Return [x, y] of the center of cell containing provided text 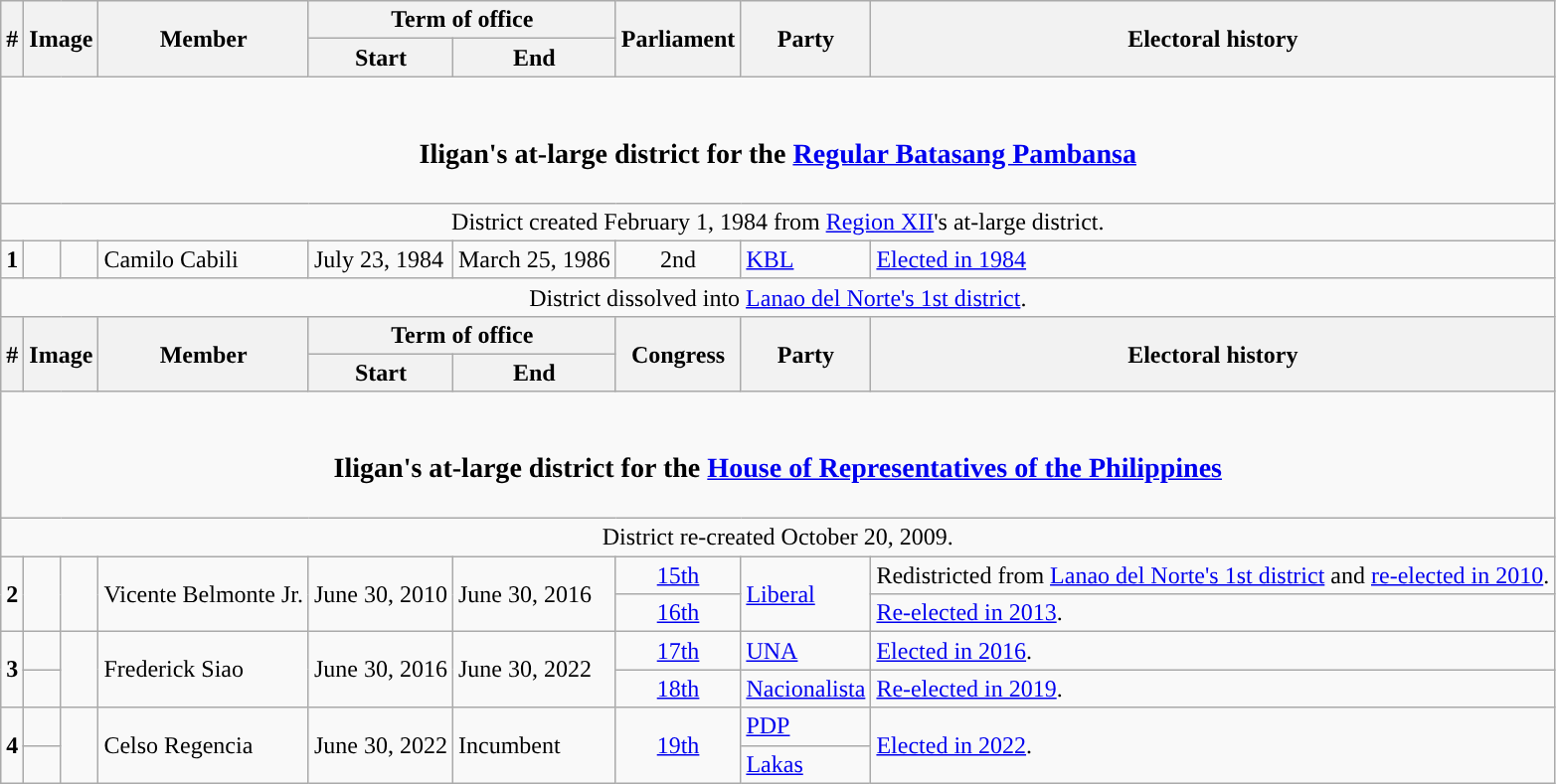
Liberal [805, 594]
Parliament [678, 39]
3 [12, 670]
16th [678, 613]
Redistricted from Lanao del Norte's 1st district and re-elected in 2010. [1213, 575]
Camilo Cabili [204, 259]
Re-elected in 2019. [1213, 689]
Celso Regencia [204, 745]
Elected in 2022. [1213, 745]
March 25, 1986 [534, 259]
District dissolved into Lanao del Norte's 1st district. [778, 297]
Incumbent [534, 745]
District re-created October 20, 2009. [778, 538]
District created February 1, 1984 from Region XII's at-large district. [778, 222]
KBL [805, 259]
19th [678, 745]
UNA [805, 651]
2nd [678, 259]
Lakas [805, 764]
Frederick Siao [204, 670]
15th [678, 575]
Vicente Belmonte Jr. [204, 594]
Elected in 1984 [1213, 259]
July 23, 1984 [380, 259]
Re-elected in 2013. [1213, 613]
1 [12, 259]
17th [678, 651]
PDP [805, 726]
Nacionalista [805, 689]
Iligan's at-large district for the Regular Batasang Pambansa [778, 139]
2 [12, 594]
Iligan's at-large district for the House of Representatives of the Philippines [778, 455]
4 [12, 745]
June 30, 2010 [380, 594]
Elected in 2016. [1213, 651]
18th [678, 689]
Congress [678, 354]
